Detect which cell encompasses the target text, then output its (x, y) center coordinate. 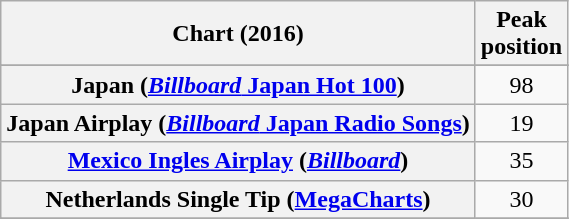
Japan (Billboard Japan Hot 100) (238, 85)
Peakposition (521, 34)
98 (521, 85)
Chart (2016) (238, 34)
35 (521, 161)
19 (521, 123)
Japan Airplay (Billboard Japan Radio Songs) (238, 123)
30 (521, 199)
Mexico Ingles Airplay (Billboard) (238, 161)
Netherlands Single Tip (MegaCharts) (238, 199)
